From the cell containing the given text, extract its center point as (x, y) coordinate. 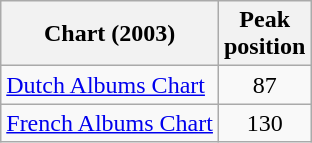
87 (264, 85)
Chart (2003) (110, 34)
Dutch Albums Chart (110, 85)
Peakposition (264, 34)
130 (264, 123)
French Albums Chart (110, 123)
